Detect which cell encompasses the target text, then output its (x, y) center coordinate. 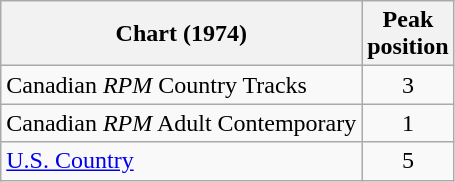
Canadian RPM Adult Contemporary (182, 123)
Canadian RPM Country Tracks (182, 85)
5 (408, 161)
U.S. Country (182, 161)
Peakposition (408, 34)
1 (408, 123)
Chart (1974) (182, 34)
3 (408, 85)
